For the text-containing cell, return its midpoint in [X, Y] coordinate format. 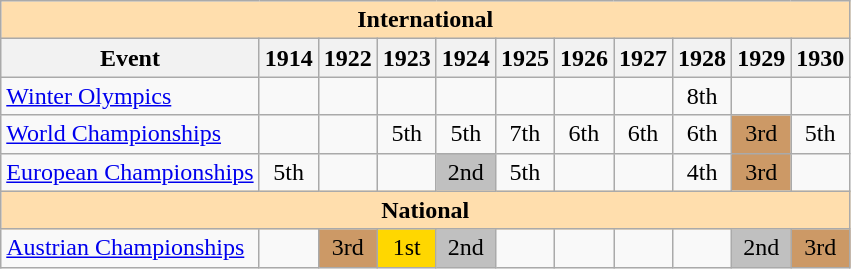
1927 [644, 58]
8th [702, 96]
1929 [762, 58]
1928 [702, 58]
1922 [348, 58]
1923 [406, 58]
1930 [820, 58]
International [426, 20]
7th [524, 134]
Austrian Championships [130, 248]
4th [702, 172]
World Championships [130, 134]
Winter Olympics [130, 96]
National [426, 210]
1st [406, 248]
1926 [584, 58]
European Championships [130, 172]
1925 [524, 58]
Event [130, 58]
1924 [466, 58]
1914 [288, 58]
